Detect which cell encompasses the target text, then output its (X, Y) center coordinate. 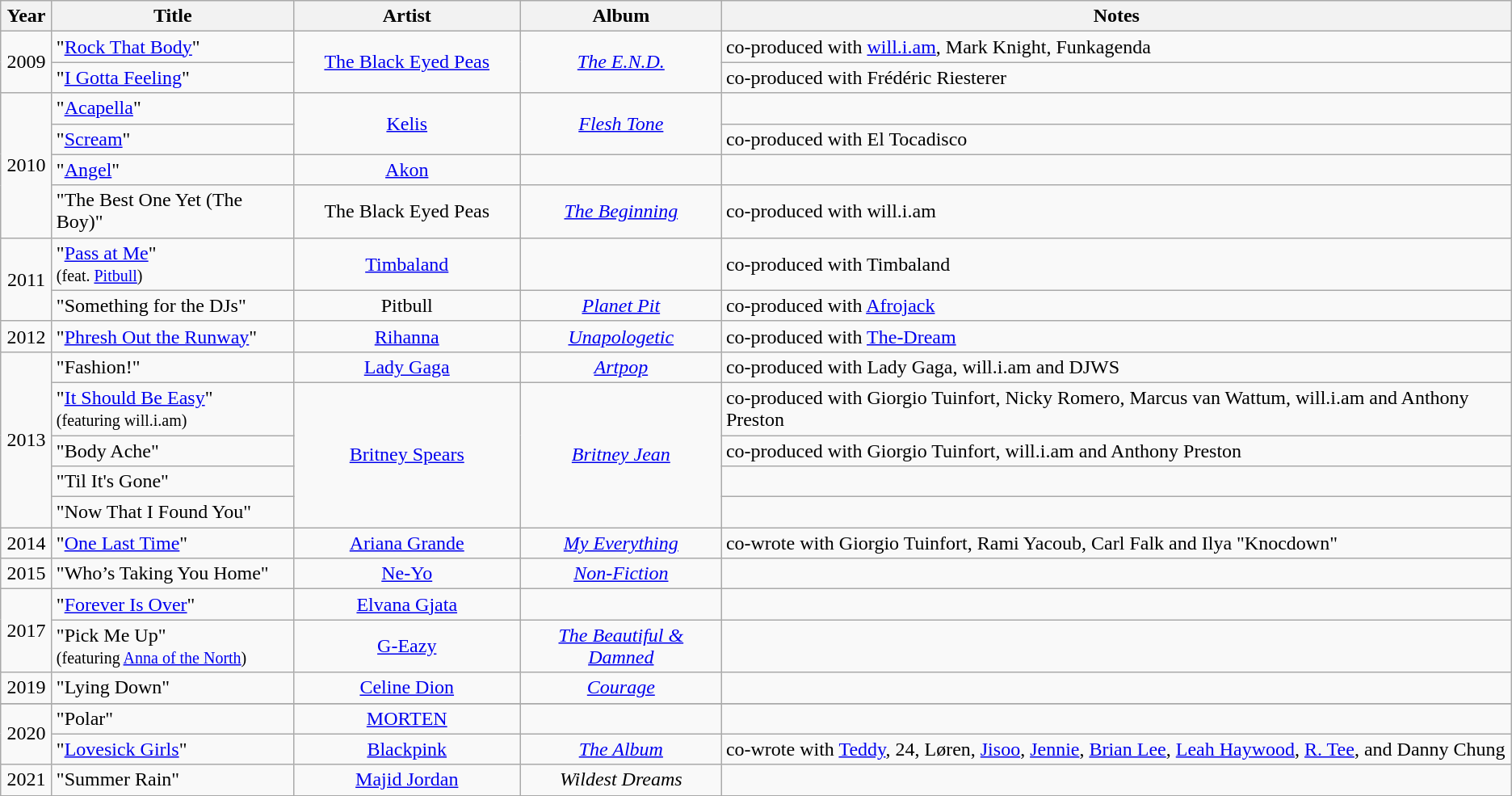
Ne-Yo (407, 574)
Celine Dion (407, 688)
"Now That I Found You" (173, 512)
"Polar" (173, 718)
Rihanna (407, 336)
"I Gotta Feeling" (173, 78)
"Forever Is Over" (173, 604)
"Phresh Out the Runway" (173, 336)
Title (173, 16)
Album (620, 16)
co-wrote with Giorgio Tuinfort, Rami Yacoub, Carl Falk and Ilya "Knocdown" (1116, 543)
2009 (27, 62)
"Rock That Body" (173, 47)
The Beginning (620, 212)
Britney Spears (407, 454)
co-produced with El Tocadisco (1116, 139)
Wildest Dreams (620, 780)
The Beautiful & Damned (620, 646)
G-Eazy (407, 646)
"Lovesick Girls" (173, 749)
"One Last Time" (173, 543)
2015 (27, 574)
"Til It's Gone" (173, 482)
2010 (27, 165)
co-produced with will.i.am (1116, 212)
"Body Ache" (173, 450)
co-produced with Giorgio Tuinfort, will.i.am and Anthony Preston (1116, 450)
Notes (1116, 16)
"The Best One Yet (The Boy)" (173, 212)
Pitbull (407, 305)
Blackpink (407, 749)
Elvana Gjata (407, 604)
co-produced with will.i.am, Mark Knight, Funkagenda (1116, 47)
Artpop (620, 367)
co-produced with Timbaland (1116, 263)
Planet Pit (620, 305)
co-produced with Lady Gaga, will.i.am and DJWS (1116, 367)
My Everything (620, 543)
Flesh Tone (620, 124)
"Summer Rain" (173, 780)
co-produced with Afrojack (1116, 305)
Unapologetic (620, 336)
2012 (27, 336)
co-produced with The-Dream (1116, 336)
Akon (407, 170)
co-produced with Frédéric Riesterer (1116, 78)
Courage (620, 688)
co-produced with Giorgio Tuinfort, Nicky Romero, Marcus van Wattum, will.i.am and Anthony Preston (1116, 409)
"Lying Down" (173, 688)
Britney Jean (620, 454)
"It Should Be Easy"(featuring will.i.am) (173, 409)
Non-Fiction (620, 574)
"Who’s Taking You Home" (173, 574)
"Scream" (173, 139)
co-wrote with Teddy, 24, Løren, Jisoo, Jennie, Brian Lee, Leah Haywood, R. Tee, and Danny Chung (1116, 749)
Artist (407, 16)
Ariana Grande (407, 543)
2019 (27, 688)
2011 (27, 280)
2013 (27, 440)
"Fashion!" (173, 367)
2020 (27, 734)
"Angel" (173, 170)
Lady Gaga (407, 367)
MORTEN (407, 718)
Year (27, 16)
"Acapella" (173, 108)
"Pass at Me"(feat. Pitbull) (173, 263)
2021 (27, 780)
The E.N.D. (620, 62)
Timbaland (407, 263)
"Pick Me Up" (featuring Anna of the North) (173, 646)
The Album (620, 749)
2014 (27, 543)
Majid Jordan (407, 780)
2017 (27, 630)
"Something for the DJs" (173, 305)
Kelis (407, 124)
